Output the [X, Y] coordinate of the center of the cell containing the given text.  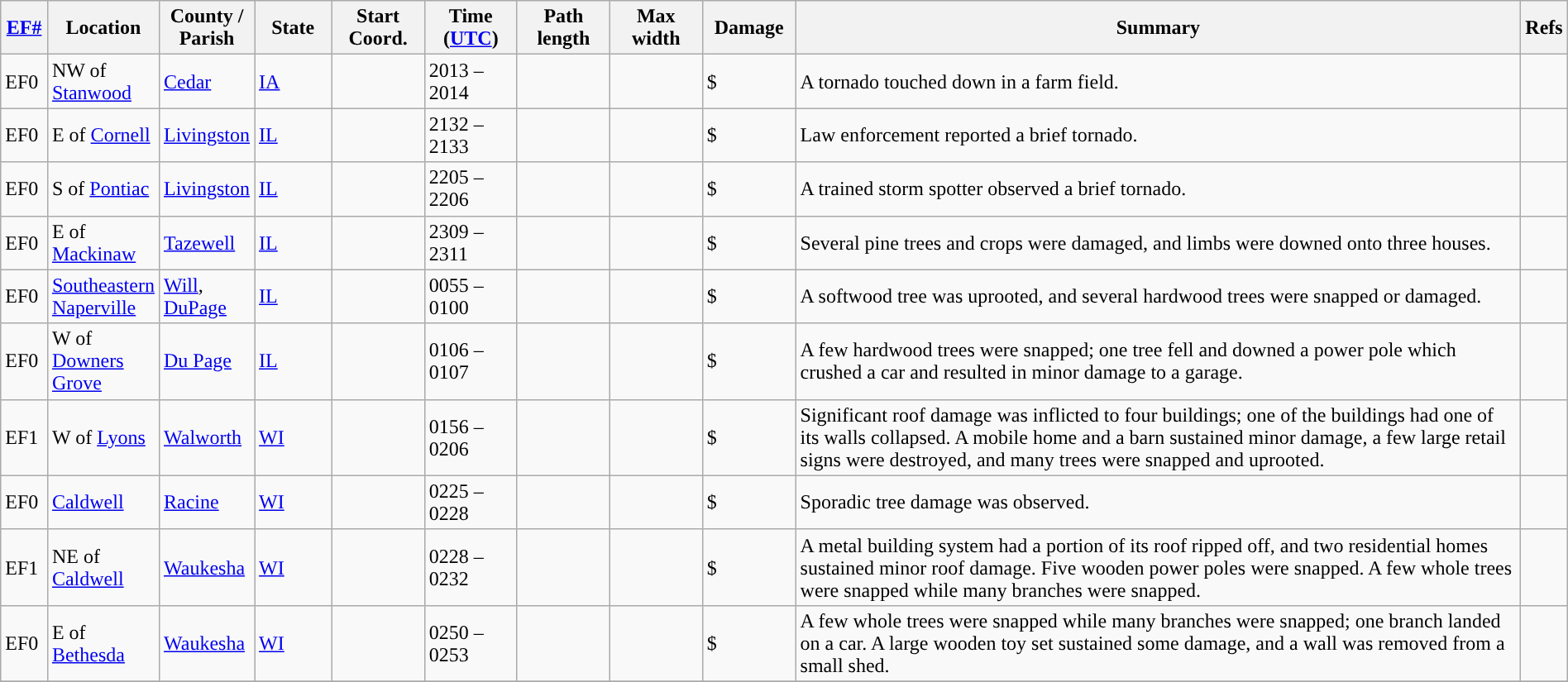
Will, DuPage [207, 296]
E of Cornell [103, 136]
E of Bethesda [103, 643]
A trained storm spotter observed a brief tornado. [1158, 188]
Time (UTC) [471, 28]
2205 – 2206 [471, 188]
NE of Caldwell [103, 567]
Cedar [207, 81]
A tornado touched down in a farm field. [1158, 81]
Tazewell [207, 243]
County / Parish [207, 28]
0228 – 0232 [471, 567]
State [293, 28]
Max width [656, 28]
W of Downers Grove [103, 361]
Damage [749, 28]
E of Mackinaw [103, 243]
W of Lyons [103, 437]
EF# [25, 28]
0106 – 0107 [471, 361]
Several pine trees and crops were damaged, and limbs were downed onto three houses. [1158, 243]
2309 – 2311 [471, 243]
Path length [563, 28]
0055 – 0100 [471, 296]
Start Coord. [378, 28]
IA [293, 81]
2132 – 2133 [471, 136]
Du Page [207, 361]
Caldwell [103, 503]
Sporadic tree damage was observed. [1158, 503]
Location [103, 28]
2013 – 2014 [471, 81]
Law enforcement reported a brief tornado. [1158, 136]
Refs [1544, 28]
Racine [207, 503]
S of Pontiac [103, 188]
Summary [1158, 28]
0250 – 0253 [471, 643]
Southeastern Naperville [103, 296]
A few hardwood trees were snapped; one tree fell and downed a power pole which crushed a car and resulted in minor damage to a garage. [1158, 361]
0156 – 0206 [471, 437]
A softwood tree was uprooted, and several hardwood trees were snapped or damaged. [1158, 296]
Walworth [207, 437]
NW of Stanwood [103, 81]
0225 – 0228 [471, 503]
